Locate the cell with the specified text and output its (x, y) center coordinate. 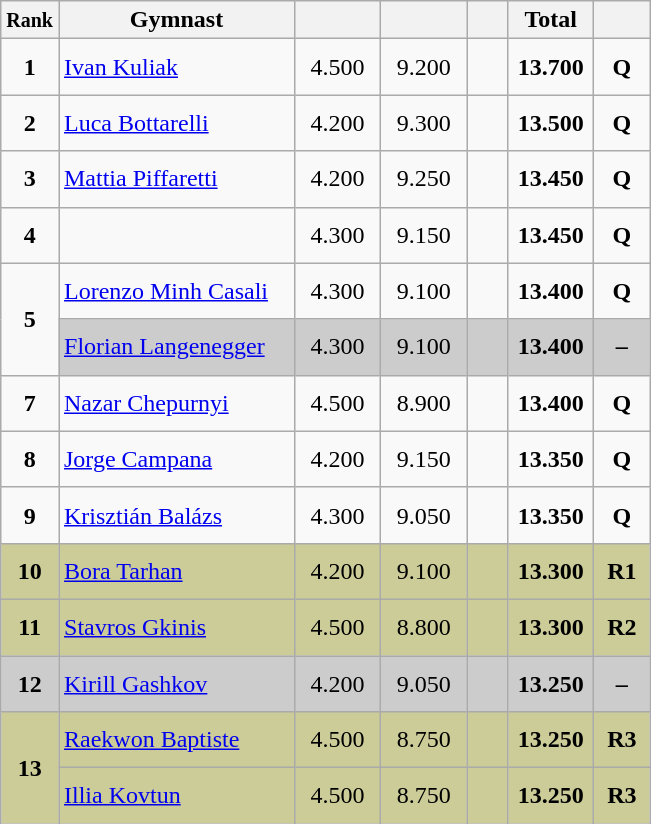
13.500 (551, 123)
Lorenzo Minh Casali (176, 291)
Stavros Gkinis (176, 627)
9 (30, 515)
9.300 (424, 123)
Illia Kovtun (176, 796)
1 (30, 67)
8.900 (424, 403)
Krisztián Balázs (176, 515)
13.700 (551, 67)
13 (30, 768)
Nazar Chepurnyi (176, 403)
Mattia Piffaretti (176, 179)
Jorge Campana (176, 459)
7 (30, 403)
4 (30, 235)
Florian Langenegger (176, 347)
Gymnast (176, 20)
Kirill Gashkov (176, 684)
R1 (622, 571)
Ivan Kuliak (176, 67)
9.200 (424, 67)
11 (30, 627)
9.250 (424, 179)
Total (551, 20)
2 (30, 123)
10 (30, 571)
Bora Tarhan (176, 571)
12 (30, 684)
8.800 (424, 627)
Rank (30, 20)
5 (30, 319)
8 (30, 459)
Luca Bottarelli (176, 123)
Raekwon Baptiste (176, 740)
R2 (622, 627)
3 (30, 179)
